Scan for the cell matching the given text and deliver its [x, y] coordinate at center. 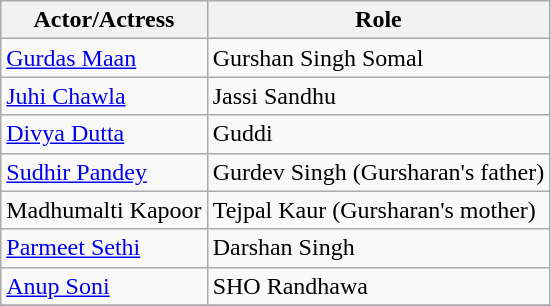
Tejpal Kaur (Gursharan's mother) [378, 210]
Jassi Sandhu [378, 96]
Madhumalti Kapoor [104, 210]
Gurshan Singh Somal [378, 58]
Sudhir Pandey [104, 172]
Gurdev Singh (Gursharan's father) [378, 172]
Divya Dutta [104, 134]
Darshan Singh [378, 248]
Juhi Chawla [104, 96]
Role [378, 20]
Guddi [378, 134]
Anup Soni [104, 286]
Actor/Actress [104, 20]
Parmeet Sethi [104, 248]
SHO Randhawa [378, 286]
Gurdas Maan [104, 58]
